Determine the [x, y] coordinate at the center of the cell enclosing the given text.  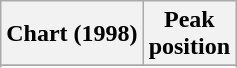
Chart (1998) [72, 34]
Peakposition [189, 34]
